For the text-containing cell, return its midpoint in [x, y] coordinate format. 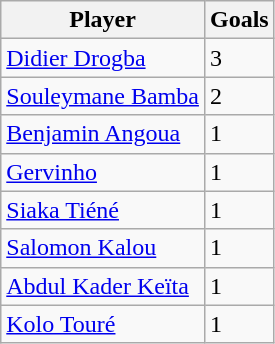
Souleymane Bamba [103, 96]
3 [239, 58]
Salomon Kalou [103, 248]
Siaka Tiéné [103, 210]
Didier Drogba [103, 58]
Player [103, 20]
Gervinho [103, 172]
Kolo Touré [103, 324]
2 [239, 96]
Benjamin Angoua [103, 134]
Abdul Kader Keïta [103, 286]
Goals [239, 20]
